Output the [x, y] coordinate of the center of the cell containing the given text.  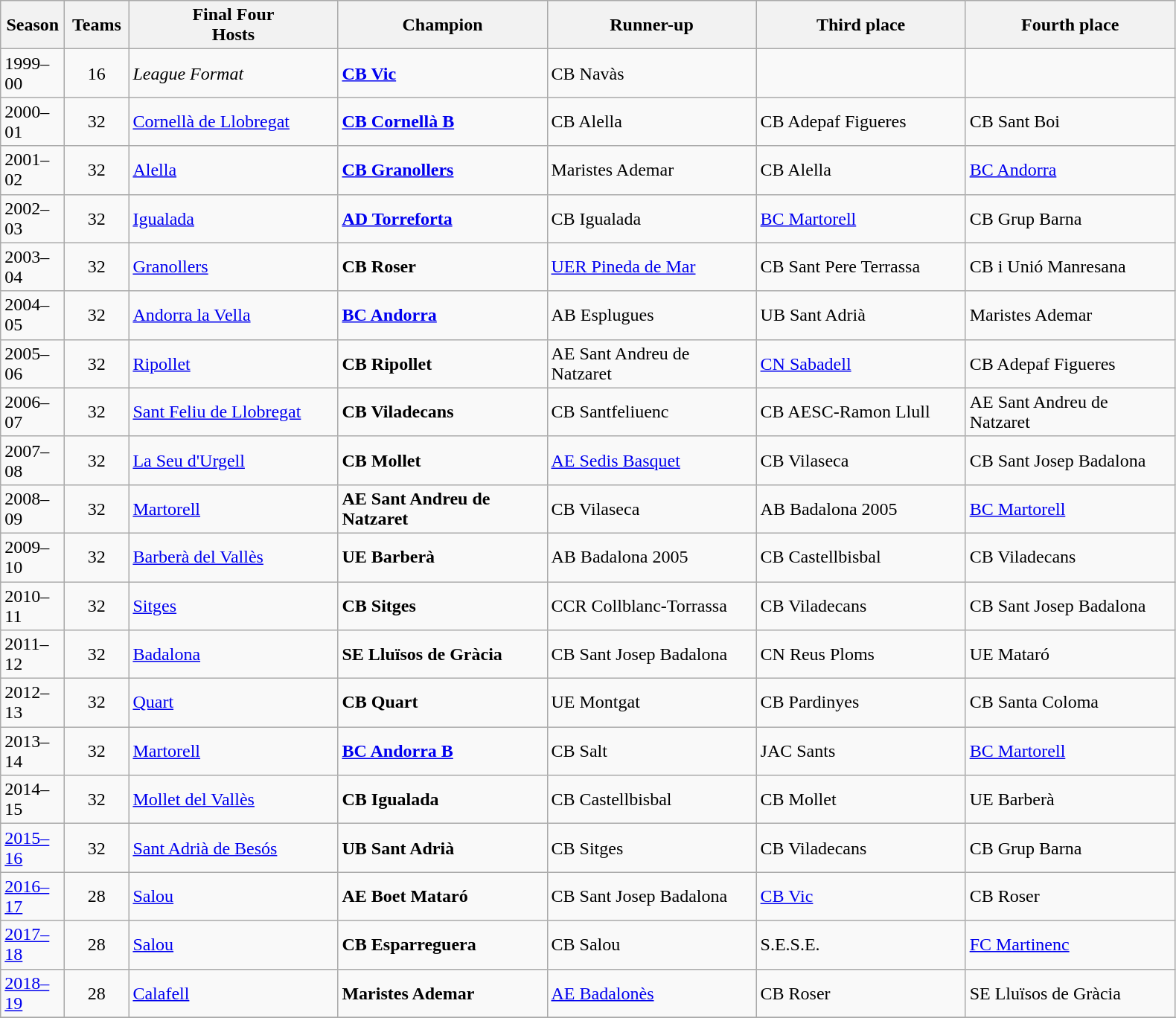
2016–17 [33, 896]
Teams [97, 25]
2003–04 [33, 266]
Quart [234, 702]
CB Ripollet [442, 363]
CB Quart [442, 702]
S.E.S.E. [860, 945]
Runner-up [652, 25]
Granollers [234, 266]
Alella [234, 170]
CN Reus Ploms [860, 655]
CB Santfeliuenc [652, 412]
CB Sant Pere Terrassa [860, 266]
Champion [442, 25]
16 [97, 73]
CB Santa Coloma [1070, 702]
CB i Unió Manresana [1070, 266]
CB Navàs [652, 73]
Fourth place [1070, 25]
Barberà del Vallès [234, 557]
2000–01 [33, 122]
1999–00 [33, 73]
AE Sedis Basquet [652, 460]
Calafell [234, 993]
CB Salt [652, 752]
League Format [234, 73]
AE Boet Mataró [442, 896]
Andorra la Vella [234, 316]
AB Esplugues [652, 316]
Badalona [234, 655]
2010–11 [33, 606]
2007–08 [33, 460]
2008–09 [33, 509]
2012–13 [33, 702]
Sant Adrià de Besós [234, 848]
UE Montgat [652, 702]
JAC Sants [860, 752]
CB Salou [652, 945]
Third place [860, 25]
Igualada [234, 219]
Sitges [234, 606]
Sant Feliu de Llobregat [234, 412]
2018–19 [33, 993]
2011–12 [33, 655]
2013–14 [33, 752]
La Seu d'Urgell [234, 460]
2005–06 [33, 363]
2004–05 [33, 316]
2014–15 [33, 799]
2009–10 [33, 557]
CB Cornellà B [442, 122]
CB Esparreguera [442, 945]
BC Andorra B [442, 752]
CN Sabadell [860, 363]
UE Mataró [1070, 655]
AE Badalonès [652, 993]
Cornellà de Llobregat [234, 122]
UER Pineda de Mar [652, 266]
2002–03 [33, 219]
2017–18 [33, 945]
Ripollet [234, 363]
Final FourHosts [234, 25]
CCR Collblanc-Torrassa [652, 606]
FC Martinenc [1070, 945]
2001–02 [33, 170]
AD Torreforta [442, 219]
CB Pardinyes [860, 702]
CB Granollers [442, 170]
2015–16 [33, 848]
Mollet del Vallès [234, 799]
Season [33, 25]
2006–07 [33, 412]
CB AESC-Ramon Llull [860, 412]
CB Sant Boi [1070, 122]
